Determine the [x, y] coordinate at the center of the cell enclosing the given text.  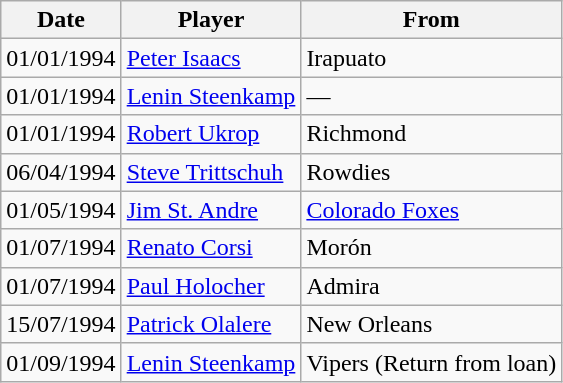
01/09/1994 [61, 362]
Renato Corsi [211, 248]
Player [211, 20]
Date [61, 20]
— [432, 96]
06/04/1994 [61, 172]
01/05/1994 [61, 210]
Admira [432, 286]
New Orleans [432, 324]
Richmond [432, 134]
Vipers (Return from loan) [432, 362]
Morón [432, 248]
From [432, 20]
Rowdies [432, 172]
Patrick Olalere [211, 324]
Jim St. Andre [211, 210]
Colorado Foxes [432, 210]
Irapuato [432, 58]
Paul Holocher [211, 286]
Steve Trittschuh [211, 172]
Robert Ukrop [211, 134]
15/07/1994 [61, 324]
Peter Isaacs [211, 58]
